Detect which cell encompasses the target text, then output its [x, y] center coordinate. 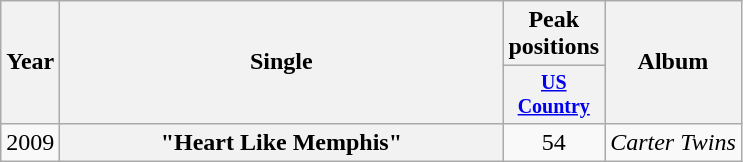
2009 [30, 142]
Carter Twins [674, 142]
Album [674, 62]
Year [30, 62]
"Heart Like Memphis" [282, 142]
54 [554, 142]
US Country [554, 94]
Single [282, 62]
Peak positions [554, 34]
